Determine the [X, Y] coordinate at the center of the cell enclosing the given text.  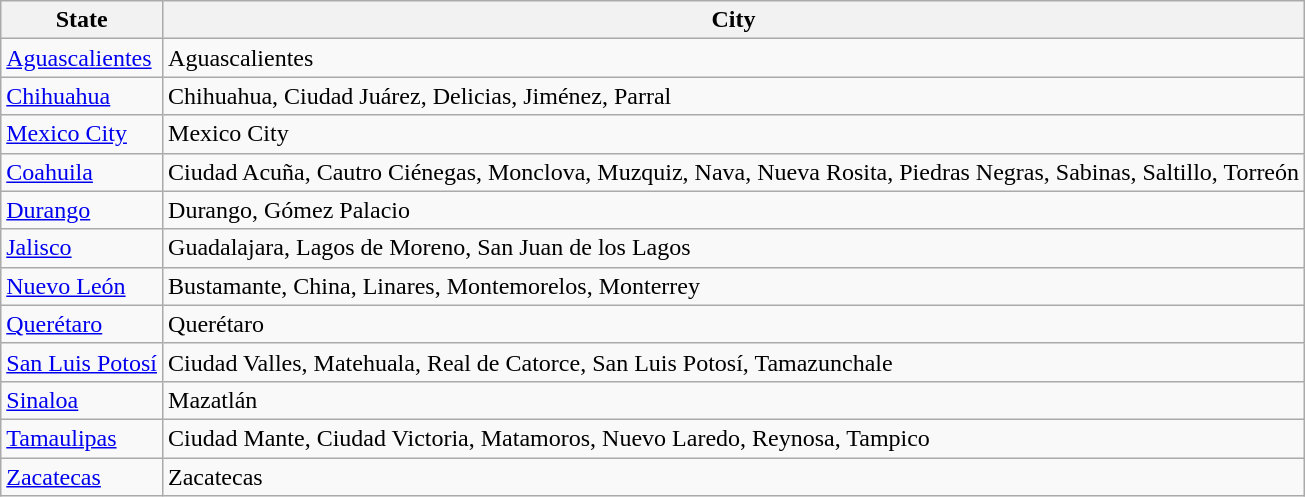
City [734, 20]
Bustamante, China, Linares, Montemorelos, Monterrey [734, 286]
Jalisco [82, 248]
Nuevo León [82, 286]
State [82, 20]
Durango [82, 210]
Tamaulipas [82, 438]
Ciudad Acuña, Cautro Ciénegas, Monclova, Muzquiz, Nava, Nueva Rosita, Piedras Negras, Sabinas, Saltillo, Torreón [734, 172]
Chihuahua [82, 96]
Ciudad Mante, Ciudad Victoria, Matamoros, Nuevo Laredo, Reynosa, Tampico [734, 438]
Ciudad Valles, Matehuala, Real de Catorce, San Luis Potosí, Tamazunchale [734, 362]
Mazatlán [734, 400]
Durango, Gómez Palacio [734, 210]
Coahuila [82, 172]
San Luis Potosí [82, 362]
Guadalajara, Lagos de Moreno, San Juan de los Lagos [734, 248]
Sinaloa [82, 400]
Chihuahua, Ciudad Juárez, Delicias, Jiménez, Parral [734, 96]
